Provide the [X, Y] coordinate of the cell's center where the given text is located.  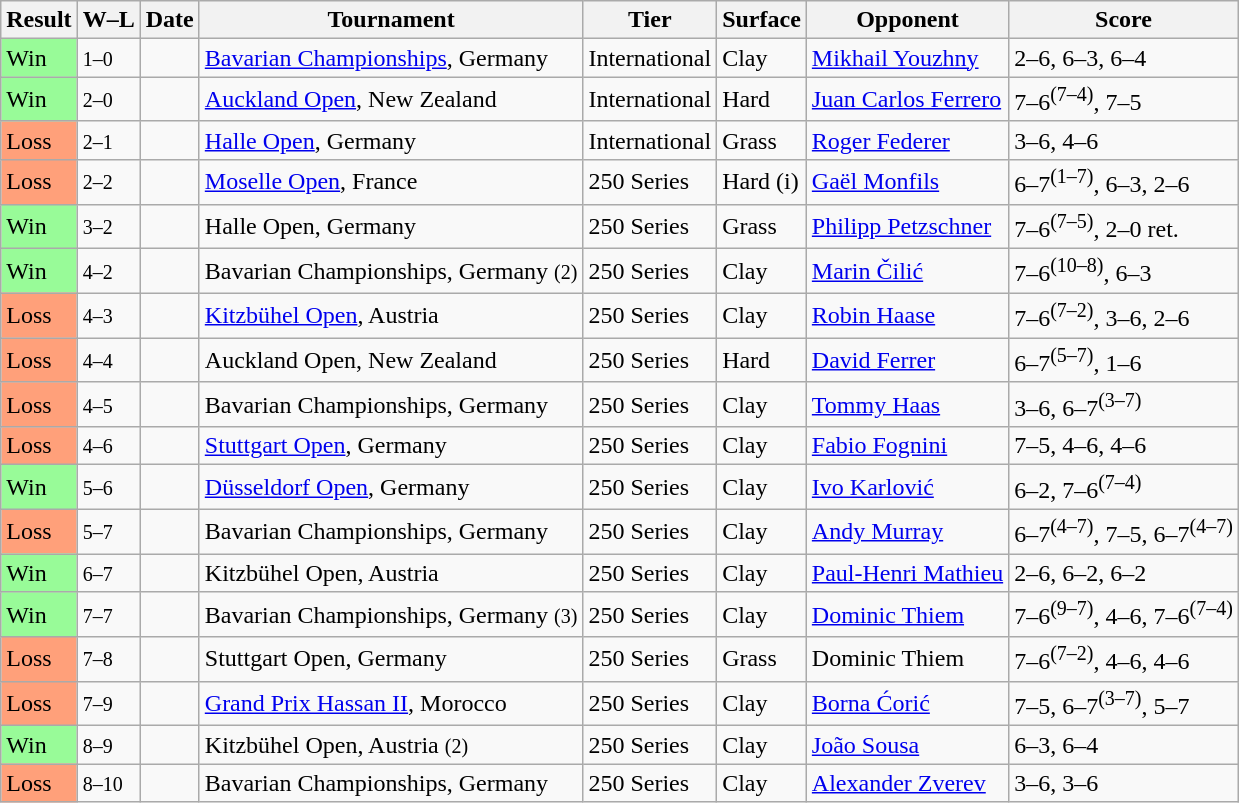
7–6(7–4), 7–5 [1124, 100]
7–5, 6–7(3–7), 5–7 [1124, 704]
1–0 [108, 58]
7–9 [108, 704]
Score [1124, 20]
Tommy Haas [907, 404]
7–6(9–7), 4–6, 7–6(7–4) [1124, 614]
Grand Prix Hassan II, Morocco [391, 704]
4–6 [108, 446]
2–0 [108, 100]
Juan Carlos Ferrero [907, 100]
Fabio Fognini [907, 446]
7–8 [108, 660]
7–6(7–5), 2–0 ret. [1124, 226]
2–6, 6–3, 6–4 [1124, 58]
Alexander Zverev [907, 783]
Düsseldorf Open, Germany [391, 488]
Borna Ćorić [907, 704]
3–6, 3–6 [1124, 783]
3–6, 4–6 [1124, 140]
7–6(10–8), 6–3 [1124, 272]
6–3, 6–4 [1124, 745]
Opponent [907, 20]
3–6, 6–7(3–7) [1124, 404]
5–7 [108, 532]
6–2, 7–6(7–4) [1124, 488]
2–1 [108, 140]
Hard (i) [762, 182]
Surface [762, 20]
4–3 [108, 316]
Mikhail Youzhny [907, 58]
Bavarian Championships, Germany (3) [391, 614]
Moselle Open, France [391, 182]
2–6, 6–2, 6–2 [1124, 573]
Tournament [391, 20]
8–10 [108, 783]
7–5, 4–6, 4–6 [1124, 446]
4–5 [108, 404]
6–7 [108, 573]
3–2 [108, 226]
Marin Čilić [907, 272]
4–4 [108, 360]
Tier [650, 20]
7–6(7–2), 4–6, 4–6 [1124, 660]
David Ferrer [907, 360]
6–7(5–7), 1–6 [1124, 360]
Paul-Henri Mathieu [907, 573]
7–7 [108, 614]
6–7(1–7), 6–3, 2–6 [1124, 182]
Andy Murray [907, 532]
W–L [108, 20]
Bavarian Championships, Germany (2) [391, 272]
Result [39, 20]
8–9 [108, 745]
6–7(4–7), 7–5, 6–7(4–7) [1124, 532]
Roger Federer [907, 140]
Date [170, 20]
Ivo Karlović [907, 488]
2–2 [108, 182]
Kitzbühel Open, Austria (2) [391, 745]
5–6 [108, 488]
Gaël Monfils [907, 182]
Philipp Petzschner [907, 226]
João Sousa [907, 745]
4–2 [108, 272]
7–6(7–2), 3–6, 2–6 [1124, 316]
Robin Haase [907, 316]
